From the cell containing the given text, extract its center point as [x, y] coordinate. 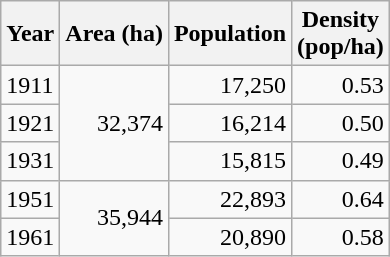
0.58 [341, 237]
22,893 [230, 199]
17,250 [230, 85]
1911 [30, 85]
0.53 [341, 85]
35,944 [114, 218]
Year [30, 34]
0.49 [341, 161]
Density(pop/ha) [341, 34]
1931 [30, 161]
0.64 [341, 199]
1921 [30, 123]
1951 [30, 199]
20,890 [230, 237]
Area (ha) [114, 34]
15,815 [230, 161]
0.50 [341, 123]
Population [230, 34]
16,214 [230, 123]
32,374 [114, 123]
1961 [30, 237]
